Identify which cell holds the provided text, then report its (X, Y) central coordinate. 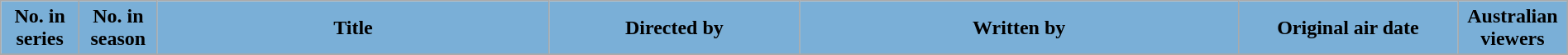
Title (353, 28)
Original air date (1348, 28)
Directed by (675, 28)
Australian viewers (1513, 28)
No. inseason (117, 28)
No. inseries (40, 28)
Written by (1019, 28)
